From the cell containing the given text, extract its center point as [X, Y] coordinate. 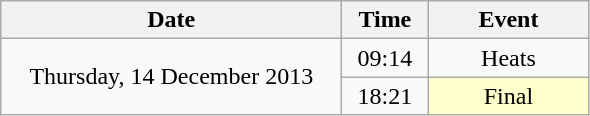
Date [172, 20]
Time [385, 20]
Thursday, 14 December 2013 [172, 77]
Final [508, 96]
09:14 [385, 58]
Event [508, 20]
Heats [508, 58]
18:21 [385, 96]
